Find where the given text appears and provide that cell's center as (X, Y) coordinate. 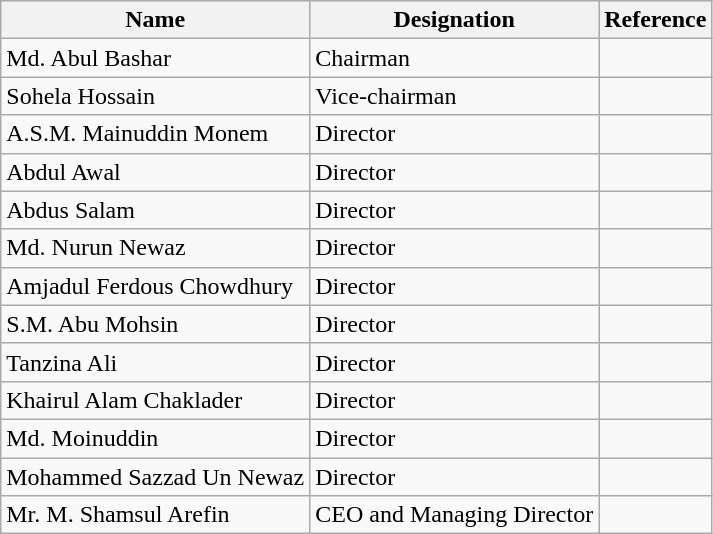
Reference (656, 20)
S.M. Abu Mohsin (156, 324)
CEO and Managing Director (454, 515)
Tanzina Ali (156, 362)
Designation (454, 20)
A.S.M. Mainuddin Monem (156, 134)
Mr. M. Shamsul Arefin (156, 515)
Sohela Hossain (156, 96)
Abdus Salam (156, 210)
Md. Nurun Newaz (156, 248)
Md. Abul Bashar (156, 58)
Khairul Alam Chaklader (156, 400)
Abdul Awal (156, 172)
Mohammed Sazzad Un Newaz (156, 477)
Vice-chairman (454, 96)
Amjadul Ferdous Chowdhury (156, 286)
Name (156, 20)
Md. Moinuddin (156, 438)
Chairman (454, 58)
